Find where the given text appears and provide that cell's center as (X, Y) coordinate. 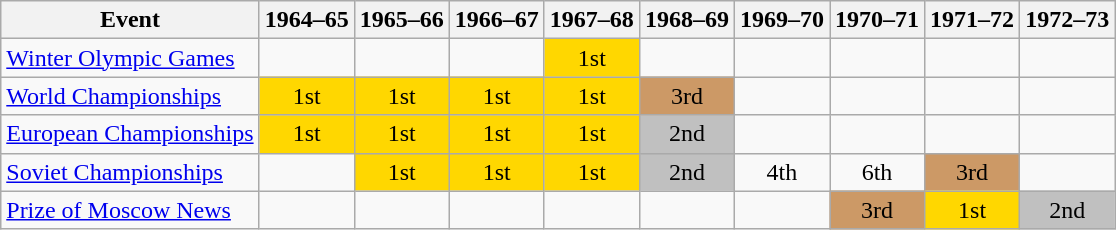
1966–67 (496, 20)
World Championships (130, 96)
1970–71 (878, 20)
European Championships (130, 134)
1965–66 (402, 20)
1968–69 (686, 20)
Prize of Moscow News (130, 210)
Soviet Championships (130, 172)
1967–68 (592, 20)
1969–70 (782, 20)
Event (130, 20)
4th (782, 172)
1964–65 (306, 20)
1971–72 (972, 20)
Winter Olympic Games (130, 58)
1972–73 (1068, 20)
6th (878, 172)
